Return [X, Y] of the center of cell containing provided text 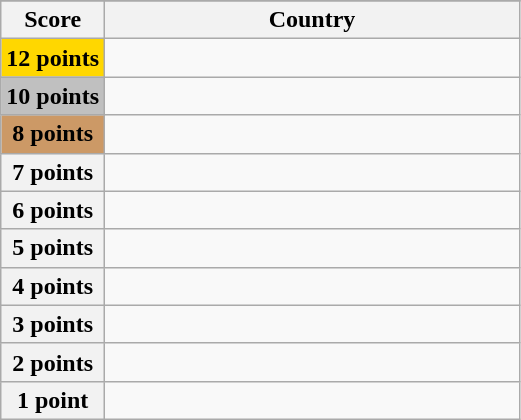
12 points [53, 58]
Score [53, 20]
10 points [53, 96]
4 points [53, 286]
3 points [53, 324]
5 points [53, 248]
7 points [53, 172]
2 points [53, 362]
Country [312, 20]
6 points [53, 210]
8 points [53, 134]
1 point [53, 400]
